Scan for the cell matching the given text and deliver its (X, Y) coordinate at center. 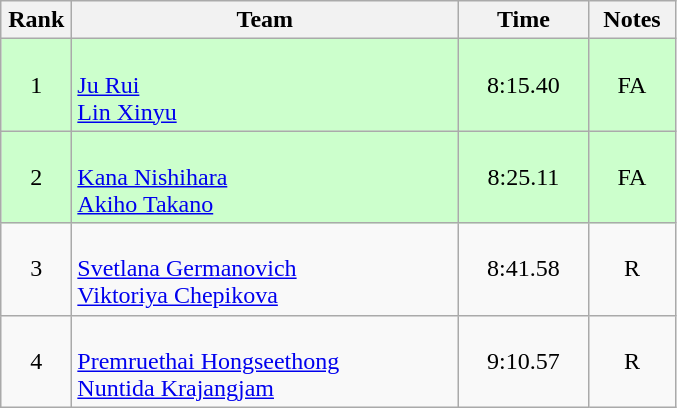
Team (265, 20)
8:15.40 (524, 85)
Ju RuiLin Xinyu (265, 85)
1 (36, 85)
Svetlana GermanovichViktoriya Chepikova (265, 269)
4 (36, 361)
Rank (36, 20)
Time (524, 20)
3 (36, 269)
Notes (632, 20)
8:25.11 (524, 177)
Premruethai HongseethongNuntida Krajangjam (265, 361)
Kana NishiharaAkiho Takano (265, 177)
8:41.58 (524, 269)
9:10.57 (524, 361)
2 (36, 177)
